Return (X, Y) of the center of cell containing provided text 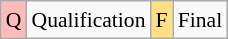
F (162, 20)
Qualification (89, 20)
Final (200, 20)
Q (14, 20)
